Find where the given text appears and provide that cell's center as [x, y] coordinate. 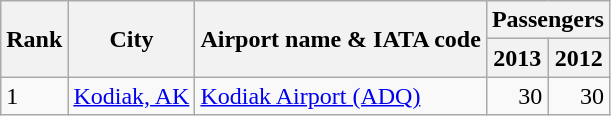
Kodiak Airport (ADQ) [340, 96]
Rank [34, 39]
2012 [579, 58]
City [132, 39]
Kodiak, AK [132, 96]
Passengers [548, 20]
1 [34, 96]
2013 [517, 58]
Airport name & IATA code [340, 39]
